Return the [x, y] coordinate for the center point of the cell that contains the specified text.  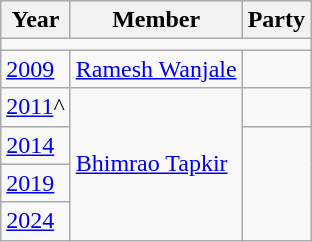
Party [276, 20]
Member [156, 20]
2024 [36, 221]
Bhimrao Tapkir [156, 164]
2014 [36, 145]
2019 [36, 183]
2009 [36, 69]
2011^ [36, 107]
Ramesh Wanjale [156, 69]
Year [36, 20]
